Find where the given text appears and provide that cell's center as [x, y] coordinate. 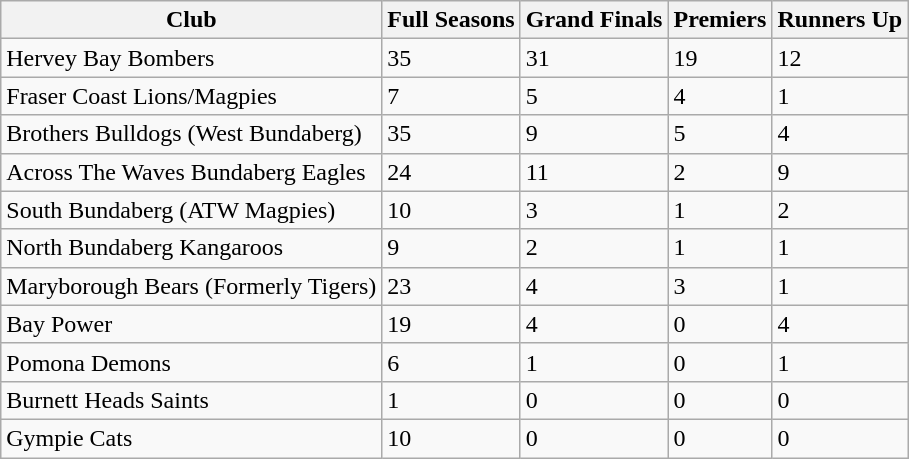
23 [451, 286]
31 [594, 58]
Brothers Bulldogs (West Bundaberg) [192, 134]
6 [451, 362]
Premiers [720, 20]
Maryborough Bears (Formerly Tigers) [192, 286]
Fraser Coast Lions/Magpies [192, 96]
Runners Up [840, 20]
11 [594, 172]
Burnett Heads Saints [192, 400]
Gympie Cats [192, 438]
Pomona Demons [192, 362]
Bay Power [192, 324]
North Bundaberg Kangaroos [192, 248]
7 [451, 96]
South Bundaberg (ATW Magpies) [192, 210]
Hervey Bay Bombers [192, 58]
Grand Finals [594, 20]
Across The Waves Bundaberg Eagles [192, 172]
Full Seasons [451, 20]
12 [840, 58]
24 [451, 172]
Club [192, 20]
